Find where the given text appears and provide that cell's center as (x, y) coordinate. 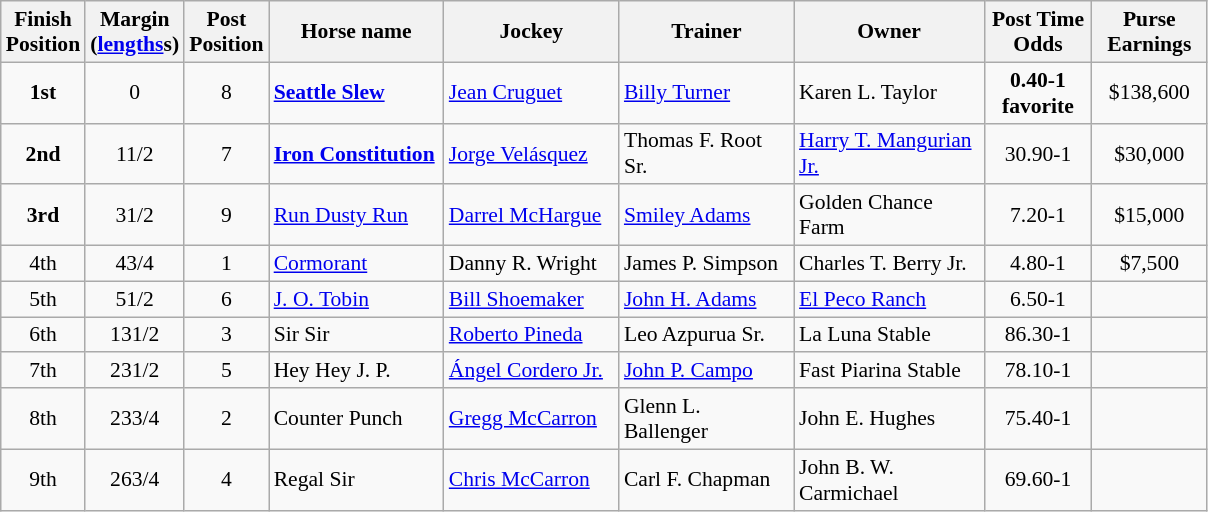
4 (226, 480)
51/2 (134, 299)
Owner (889, 32)
231/2 (134, 371)
John P. Campo (706, 371)
3 (226, 335)
Karen L. Taylor (889, 92)
Hey Hey J. P. (356, 371)
2 (226, 418)
8 (226, 92)
Gregg McCarron (532, 418)
7 (226, 154)
Purse Earnings (1150, 32)
4.80-1 (1038, 264)
Thomas F. Root Sr. (706, 154)
Sir Sir (356, 335)
Cormorant (356, 264)
Carl F. Chapman (706, 480)
Golden Chance Farm (889, 216)
6 (226, 299)
John B. W. Carmichael (889, 480)
131/2 (134, 335)
Horse name (356, 32)
3rd (43, 216)
5 (226, 371)
Post Time Odds (1038, 32)
J. O. Tobin (356, 299)
Harry T. Mangurian Jr. (889, 154)
43/4 (134, 264)
30.90-1 (1038, 154)
Bill Shoemaker (532, 299)
263/4 (134, 480)
5th (43, 299)
78.10-1 (1038, 371)
1st (43, 92)
11/2 (134, 154)
Trainer (706, 32)
9 (226, 216)
Jockey (532, 32)
0.40-1 favorite (1038, 92)
Counter Punch (356, 418)
75.40-1 (1038, 418)
Finish Position (43, 32)
1 (226, 264)
James P. Simpson (706, 264)
La Luna Stable (889, 335)
9th (43, 480)
$138,600 (1150, 92)
John H. Adams (706, 299)
6.50-1 (1038, 299)
86.30-1 (1038, 335)
Leo Azpurua Sr. (706, 335)
Darrel McHargue (532, 216)
Jean Cruguet (532, 92)
6th (43, 335)
Billy Turner (706, 92)
2nd (43, 154)
Regal Sir (356, 480)
$30,000 (1150, 154)
Margin (lengthss) (134, 32)
7th (43, 371)
69.60-1 (1038, 480)
$7,500 (1150, 264)
$15,000 (1150, 216)
John E. Hughes (889, 418)
Smiley Adams (706, 216)
Ángel Cordero Jr. (532, 371)
Post Position (226, 32)
Run Dusty Run (356, 216)
Chris McCarron (532, 480)
Iron Constitution (356, 154)
0 (134, 92)
Fast Piarina Stable (889, 371)
Glenn L. Ballenger (706, 418)
4th (43, 264)
8th (43, 418)
7.20-1 (1038, 216)
233/4 (134, 418)
Roberto Pineda (532, 335)
31/2 (134, 216)
Danny R. Wright (532, 264)
Seattle Slew (356, 92)
Jorge Velásquez (532, 154)
El Peco Ranch (889, 299)
Charles T. Berry Jr. (889, 264)
